Extract the (x, y) coordinate from the center of the cell holding the provided text.  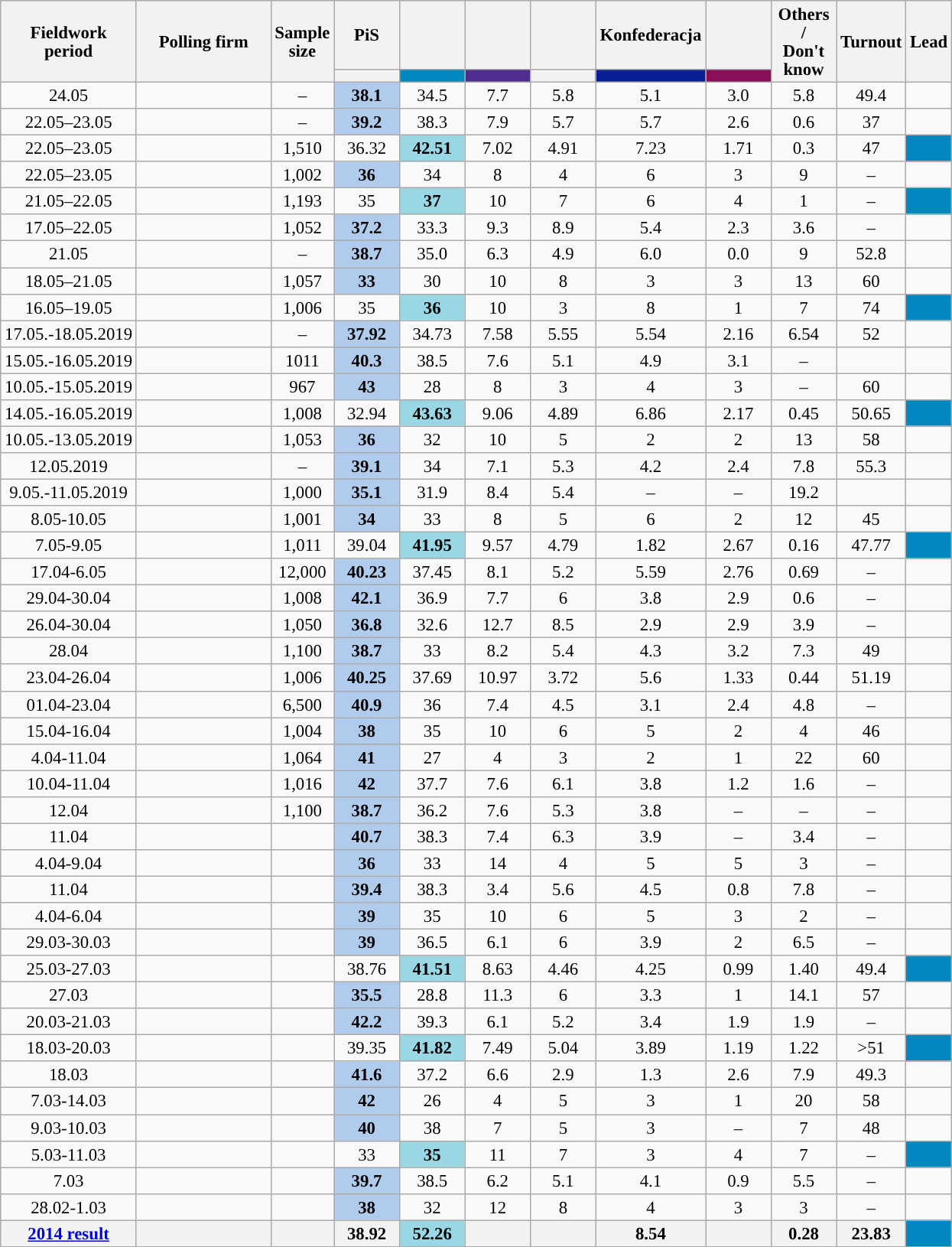
1.22 (804, 1048)
9.05.-11.05.2019 (69, 493)
7.58 (498, 334)
9.03-10.03 (69, 1128)
0.44 (804, 678)
24.05 (69, 96)
7.02 (498, 148)
35.0 (432, 254)
40.23 (367, 572)
7.03 (69, 1181)
0.28 (804, 1233)
20.03-21.03 (69, 1022)
Fieldworkperiod (69, 41)
0.3 (804, 148)
33.3 (432, 228)
40.25 (367, 678)
3.2 (739, 652)
20 (804, 1102)
1.6 (804, 783)
17.04-6.05 (69, 572)
Lead (929, 41)
1011 (303, 360)
39.1 (367, 467)
39.3 (432, 1022)
11.3 (498, 996)
967 (303, 387)
22 (804, 757)
52 (872, 334)
18.03-20.03 (69, 1048)
38.92 (367, 1233)
5.5 (804, 1181)
8.4 (498, 493)
12.04 (69, 811)
51.19 (872, 678)
52.8 (872, 254)
11 (498, 1154)
15.05.-16.05.2019 (69, 360)
38.76 (367, 969)
8.54 (650, 1233)
1,002 (303, 174)
3.0 (739, 96)
14 (498, 863)
1.40 (804, 969)
1.19 (739, 1048)
0.9 (739, 1181)
12.05.2019 (69, 467)
1,193 (303, 202)
45 (872, 519)
31.9 (432, 493)
3.6 (804, 228)
4.91 (564, 148)
19.2 (804, 493)
40.7 (367, 837)
36.32 (367, 148)
6.0 (650, 254)
49.3 (872, 1076)
7.23 (650, 148)
4.04-6.04 (69, 917)
17.05–22.05 (69, 228)
36.8 (367, 624)
26.04-30.04 (69, 624)
18.05–21.05 (69, 282)
23.83 (872, 1233)
4.79 (564, 546)
36.5 (432, 943)
14.1 (804, 996)
39.2 (367, 122)
41.6 (367, 1076)
27 (432, 757)
48 (872, 1128)
1,057 (303, 282)
41.82 (432, 1048)
1.71 (739, 148)
1.2 (739, 783)
38.1 (367, 96)
4.89 (564, 413)
8.2 (498, 652)
4.46 (564, 969)
30 (432, 282)
7.1 (498, 467)
26 (432, 1102)
32.6 (432, 624)
1,052 (303, 228)
7.05-9.05 (69, 546)
39.35 (367, 1048)
1,004 (303, 731)
7.03-14.03 (69, 1102)
47.77 (872, 546)
7.49 (498, 1048)
28.8 (432, 996)
Konfederacja (650, 35)
34.5 (432, 96)
39.7 (367, 1181)
2014 result (69, 1233)
6.54 (804, 334)
28 (432, 387)
14.05.-16.05.2019 (69, 413)
1,053 (303, 439)
55.3 (872, 467)
1,011 (303, 546)
37.92 (367, 334)
36.9 (432, 598)
47 (872, 148)
5.03-11.03 (69, 1154)
15.04-16.04 (69, 731)
46 (872, 731)
28.02-1.03 (69, 1207)
18.03 (69, 1076)
16.05–19.05 (69, 308)
4.1 (650, 1181)
32.94 (367, 413)
37.7 (432, 783)
8.05-10.05 (69, 519)
2.16 (739, 334)
6,500 (303, 704)
39.04 (367, 546)
1,510 (303, 148)
12.7 (498, 624)
6.86 (650, 413)
40.3 (367, 360)
35.1 (367, 493)
3.89 (650, 1048)
1,016 (303, 783)
1.33 (739, 678)
74 (872, 308)
49 (872, 652)
29.04-30.04 (69, 598)
57 (872, 996)
0.8 (739, 889)
2.3 (739, 228)
52.26 (432, 1233)
9.57 (498, 546)
29.03-30.03 (69, 943)
12,000 (303, 572)
5.04 (564, 1048)
1,001 (303, 519)
43 (367, 387)
9.3 (498, 228)
0.45 (804, 413)
42.1 (367, 598)
5.54 (650, 334)
43.63 (432, 413)
21.05–22.05 (69, 202)
>51 (872, 1048)
40 (367, 1128)
36.2 (432, 811)
0.69 (804, 572)
37.45 (432, 572)
40.9 (367, 704)
01.04-23.04 (69, 704)
5.55 (564, 334)
0.0 (739, 254)
8.5 (564, 624)
Polling firm (203, 41)
3.72 (564, 678)
Sample size (303, 41)
50.65 (872, 413)
1.82 (650, 546)
1,064 (303, 757)
17.05.-18.05.2019 (69, 334)
21.05 (69, 254)
27.03 (69, 996)
37.69 (432, 678)
2.67 (739, 546)
2.76 (739, 572)
6.2 (498, 1181)
8.1 (498, 572)
6.6 (498, 1076)
0.16 (804, 546)
4.3 (650, 652)
Turnout (872, 41)
41 (367, 757)
5.59 (650, 572)
10.97 (498, 678)
1,050 (303, 624)
4.2 (650, 467)
Others /Don't know (804, 41)
28.04 (69, 652)
35.5 (367, 996)
1,000 (303, 493)
4.25 (650, 969)
4.04-11.04 (69, 757)
10.05.-15.05.2019 (69, 387)
9.06 (498, 413)
PiS (367, 35)
10.04-11.04 (69, 783)
42.51 (432, 148)
41.51 (432, 969)
2.17 (739, 413)
39.4 (367, 889)
3.3 (650, 996)
7.3 (804, 652)
23.04-26.04 (69, 678)
0.99 (739, 969)
34.73 (432, 334)
25.03-27.03 (69, 969)
4.8 (804, 704)
4.04-9.04 (69, 863)
42.2 (367, 1022)
8.9 (564, 228)
6.5 (804, 943)
8.63 (498, 969)
1.3 (650, 1076)
10.05.-13.05.2019 (69, 439)
41.95 (432, 546)
